Capture the cell that displays the provided text and extract its (x, y) central coordinate. 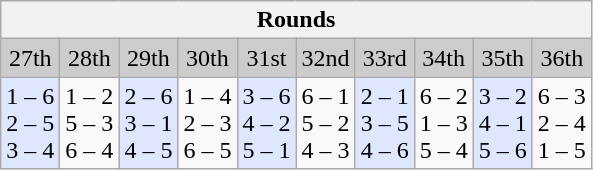
Rounds (296, 20)
29th (148, 58)
6 – 21 – 35 – 4 (444, 123)
2 – 63 – 14 – 5 (148, 123)
2 – 13 – 54 – 6 (384, 123)
31st (266, 58)
28th (90, 58)
6 – 32 – 41 – 5 (562, 123)
34th (444, 58)
3 – 64 – 25 – 1 (266, 123)
30th (208, 58)
35th (502, 58)
32nd (326, 58)
33rd (384, 58)
36th (562, 58)
3 – 24 – 15 – 6 (502, 123)
6 – 15 – 24 – 3 (326, 123)
1 – 25 – 36 – 4 (90, 123)
1 – 62 – 53 – 4 (30, 123)
1 – 42 – 36 – 5 (208, 123)
27th (30, 58)
